Return the [X, Y] coordinate for the center point of the cell that contains the specified text.  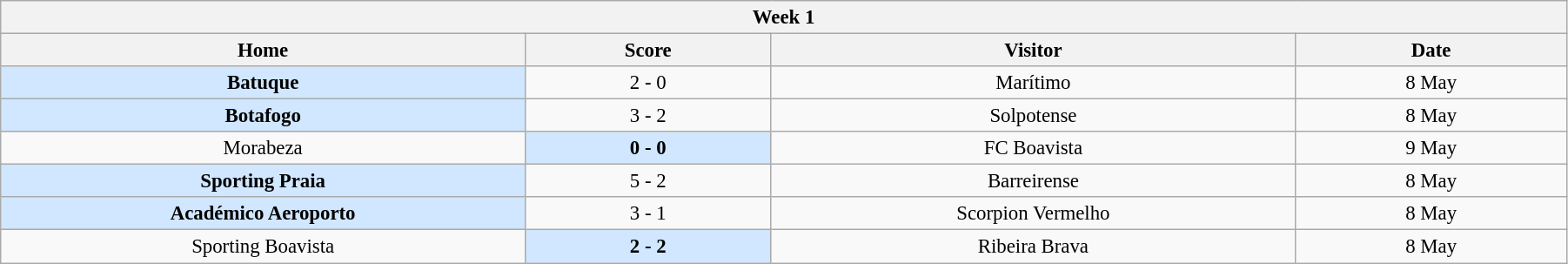
5 - 2 [647, 181]
Ribeira Brava [1034, 247]
2 - 0 [647, 83]
Solpotense [1034, 116]
3 - 2 [647, 116]
Batuque [263, 83]
Week 1 [784, 17]
Botafogo [263, 116]
Barreirense [1034, 181]
Morabeza [263, 148]
3 - 1 [647, 213]
Marítimo [1034, 83]
9 May [1431, 148]
Sporting Praia [263, 181]
2 - 2 [647, 247]
0 - 0 [647, 148]
Académico Aeroporto [263, 213]
Home [263, 51]
Sporting Boavista [263, 247]
Score [647, 51]
Visitor [1034, 51]
Scorpion Vermelho [1034, 213]
FC Boavista [1034, 148]
Date [1431, 51]
